From the cell containing the given text, extract its center point as (X, Y) coordinate. 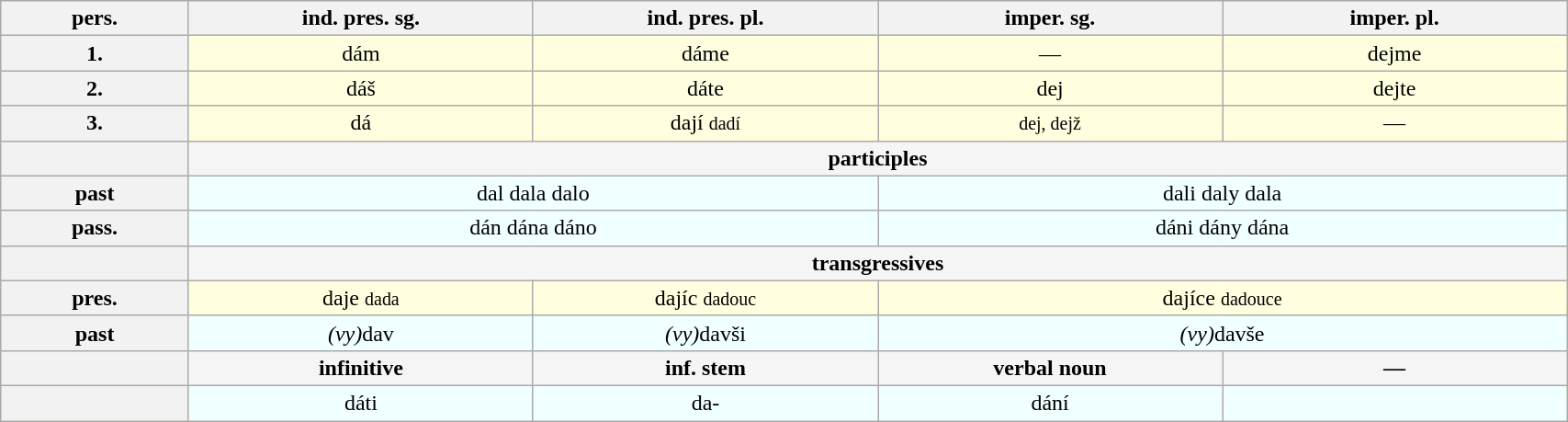
(vy)dav (360, 333)
da- (705, 403)
pers. (96, 18)
dání (1051, 403)
dajíc dadouc (705, 298)
imper. sg. (1051, 18)
dáme (705, 53)
dáti (360, 403)
(vy)davše (1223, 333)
pass. (96, 228)
dej, dejž (1051, 123)
daje dada (360, 298)
pres. (96, 298)
participles (877, 158)
dán dána dáno (533, 228)
transgressives (877, 263)
2. (96, 88)
3. (96, 123)
imper. pl. (1394, 18)
ind. pres. pl. (705, 18)
dám (360, 53)
dal dala dalo (533, 193)
dáni dány dána (1223, 228)
dáš (360, 88)
dá (360, 123)
(vy)davši (705, 333)
dáte (705, 88)
dej (1051, 88)
dají dadí (705, 123)
inf. stem (705, 368)
verbal noun (1051, 368)
infinitive (360, 368)
dejme (1394, 53)
ind. pres. sg. (360, 18)
1. (96, 53)
dali daly dala (1223, 193)
dajíce dadouce (1223, 298)
dejte (1394, 88)
